Find where the given text appears and provide that cell's center as (X, Y) coordinate. 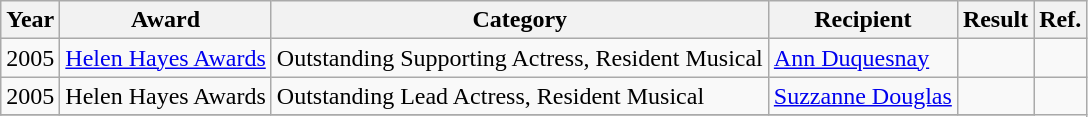
Outstanding Supporting Actress, Resident Musical (520, 58)
Suzzanne Douglas (862, 96)
Ann Duquesnay (862, 58)
Recipient (862, 20)
Outstanding Lead Actress, Resident Musical (520, 96)
Year (30, 20)
Ref. (1060, 20)
Category (520, 20)
Award (166, 20)
Result (995, 20)
